Pinpoint the cell where the given text exists, returning its (x, y) midpoint coordinate. 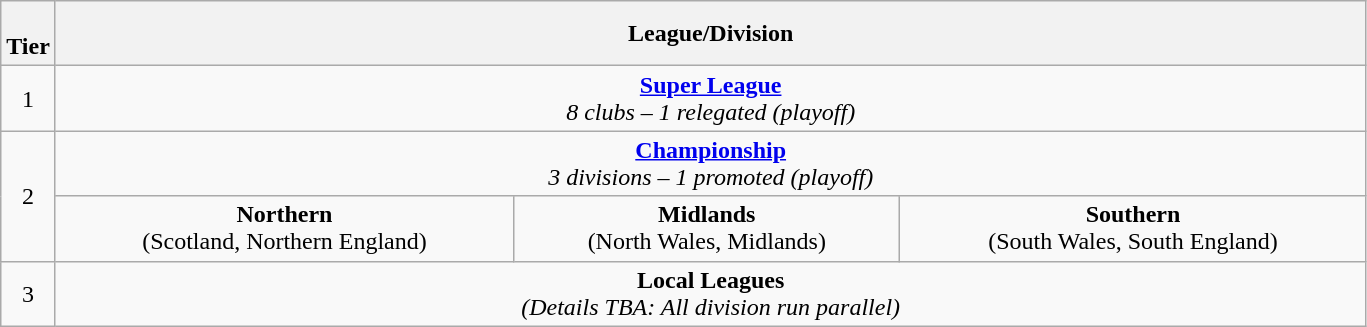
Southern(South Wales, South England) (1133, 228)
Midlands(North Wales, Midlands) (707, 228)
2 (28, 196)
3 (28, 294)
League/Division (710, 34)
1 (28, 98)
Super League8 clubs – 1 relegated (playoff) (710, 98)
Northern(Scotland, Northern England) (284, 228)
Championship3 divisions – 1 promoted (playoff) (710, 164)
Tier (28, 34)
Local Leagues(Details TBA: All division run parallel) (710, 294)
